Output the (X, Y) coordinate of the center of the cell containing the given text.  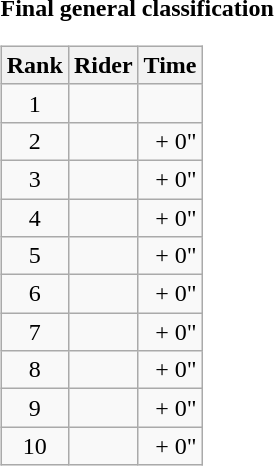
3 (34, 179)
5 (34, 256)
Rank (34, 65)
9 (34, 408)
2 (34, 141)
7 (34, 332)
Rider (103, 65)
6 (34, 294)
Time (170, 65)
10 (34, 446)
8 (34, 370)
4 (34, 217)
1 (34, 103)
